Detect which cell encompasses the target text, then output its [x, y] center coordinate. 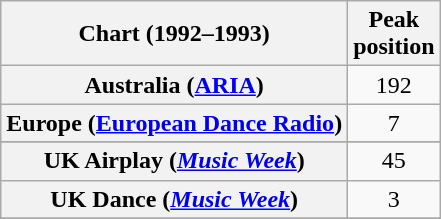
192 [394, 85]
Peakposition [394, 34]
UK Dance (Music Week) [174, 199]
Europe (European Dance Radio) [174, 123]
3 [394, 199]
45 [394, 161]
7 [394, 123]
Chart (1992–1993) [174, 34]
UK Airplay (Music Week) [174, 161]
Australia (ARIA) [174, 85]
